Pinpoint the cell where the given text exists, returning its (X, Y) midpoint coordinate. 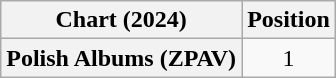
Position (289, 20)
Chart (2024) (122, 20)
Polish Albums (ZPAV) (122, 58)
1 (289, 58)
